Output the [X, Y] coordinate of the center of the cell containing the given text.  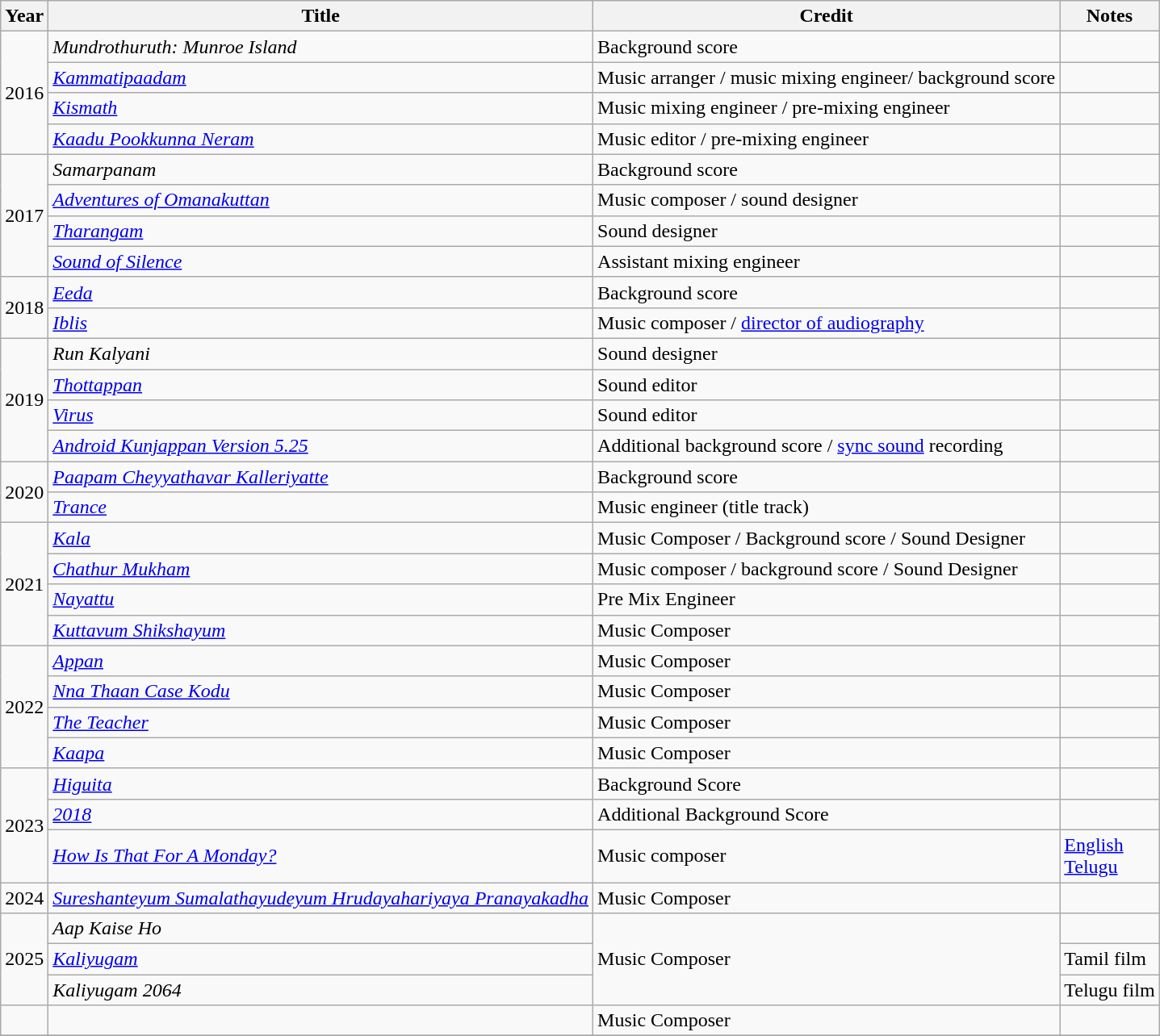
Additional Background Score [827, 814]
Sound of Silence [321, 261]
Samarpanam [321, 169]
Kismath [321, 108]
Credit [827, 16]
Music composer [827, 855]
How Is That For A Monday? [321, 855]
Kaadu Pookkunna Neram [321, 139]
Trance [321, 508]
Tamil film [1109, 959]
Higuita [321, 783]
Kaapa [321, 753]
Assistant mixing engineer [827, 261]
Music composer / sound designer [827, 200]
Nna Thaan Case Kodu [321, 691]
Iblis [321, 323]
Background Score [827, 783]
Run Kalyani [321, 353]
2016 [24, 93]
2025 [24, 959]
EnglishTelugu [1109, 855]
Music editor / pre-mixing engineer [827, 139]
Adventures of Omanakuttan [321, 200]
Chathur Mukham [321, 569]
Paapam Cheyyathavar Kalleriyatte [321, 477]
Pre Mix Engineer [827, 599]
Aap Kaise Ho [321, 929]
Kammatipaadam [321, 77]
Eeda [321, 292]
Virus [321, 416]
Sureshanteyum Sumalathayudeyum Hrudayahariyaya Pranayakadha [321, 898]
Appan [321, 661]
Kaliyugam 2064 [321, 990]
Nayattu [321, 599]
Year [24, 16]
Music composer / background score / Sound Designer [827, 569]
2024 [24, 898]
Tharangam [321, 231]
Telugu film [1109, 990]
Music composer / director of audiography [827, 323]
2017 [24, 215]
2019 [24, 399]
Kala [321, 538]
Kaliyugam [321, 959]
Notes [1109, 16]
Mundrothuruth: Munroe Island [321, 47]
2020 [24, 492]
Music arranger / music mixing engineer/ background score [827, 77]
Thottappan [321, 385]
Android Kunjappan Version 5.25 [321, 446]
2021 [24, 584]
The Teacher [321, 722]
Music engineer (title track) [827, 508]
Title [321, 16]
2022 [24, 707]
2023 [24, 825]
Kuttavum Shikshayum [321, 630]
Additional background score / sync sound recording [827, 446]
Music Composer / Background score / Sound Designer [827, 538]
Music mixing engineer / pre-mixing engineer [827, 108]
